Provide the (x, y) coordinate of the cell's center where the given text is located.  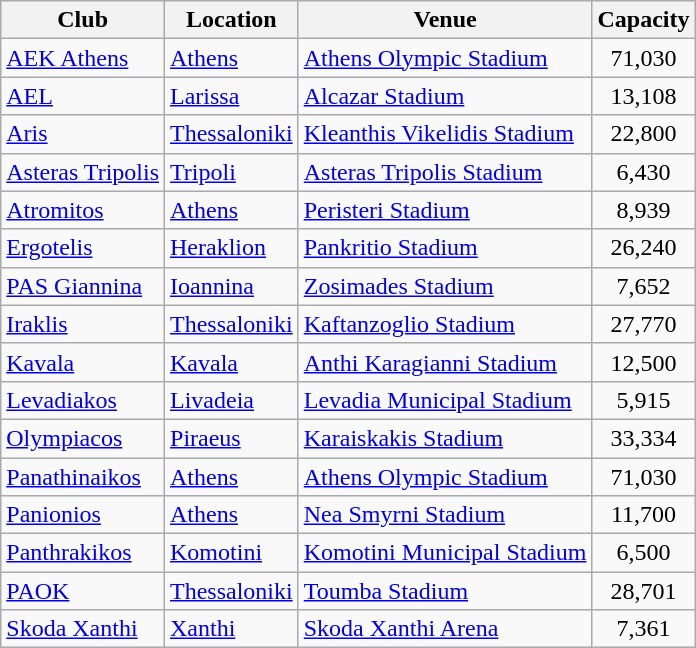
Capacity (644, 20)
Kaftanzoglio Stadium (445, 324)
Komotini (232, 553)
5,915 (644, 400)
Asteras Tripolis (83, 172)
12,500 (644, 362)
7,652 (644, 286)
PAS Giannina (83, 286)
Asteras Tripolis Stadium (445, 172)
Peristeri Stadium (445, 210)
28,701 (644, 591)
AEL (83, 96)
Location (232, 20)
Anthi Karagianni Stadium (445, 362)
Zosimades Stadium (445, 286)
Piraeus (232, 438)
Ergotelis (83, 248)
6,430 (644, 172)
Skoda Xanthi (83, 629)
PAOK (83, 591)
Karaiskakis Stadium (445, 438)
Pankritio Stadium (445, 248)
Club (83, 20)
Xanthi (232, 629)
6,500 (644, 553)
27,770 (644, 324)
7,361 (644, 629)
Skoda Xanthi Arena (445, 629)
8,939 (644, 210)
Ioannina (232, 286)
Heraklion (232, 248)
Levadia Municipal Stadium (445, 400)
AEK Athens (83, 58)
Livadeia (232, 400)
11,700 (644, 515)
Toumba Stadium (445, 591)
13,108 (644, 96)
Panthrakikos (83, 553)
Panathinaikos (83, 477)
Iraklis (83, 324)
Venue (445, 20)
26,240 (644, 248)
33,334 (644, 438)
Aris (83, 134)
Komotini Municipal Stadium (445, 553)
Alcazar Stadium (445, 96)
Panionios (83, 515)
Levadiakos (83, 400)
Atromitos (83, 210)
Tripoli (232, 172)
Olympiacos (83, 438)
Kleanthis Vikelidis Stadium (445, 134)
Nea Smyrni Stadium (445, 515)
22,800 (644, 134)
Larissa (232, 96)
